Extract the [X, Y] coordinate from the center of the cell holding the provided text.  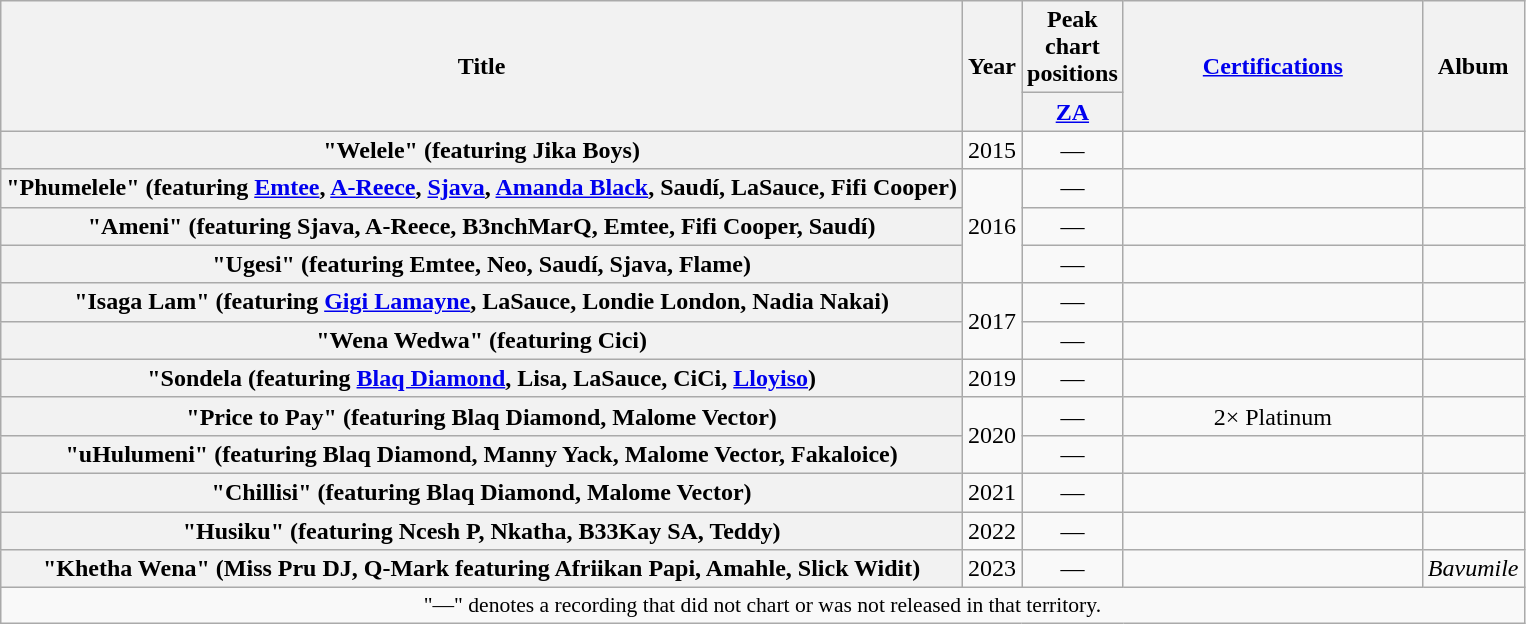
"uHulumeni" (featuring Blaq Diamond, Manny Yack, Malome Vector, Fakaloice) [482, 454]
Bavumile [1473, 569]
Title [482, 66]
2016 [992, 226]
"Phumelele" (featuring Emtee, A-Reece, Sjava, Amanda Black, Saudí, LaSauce, Fifi Cooper) [482, 188]
ZA [1073, 112]
2017 [992, 321]
"Ameni" (featuring Sjava, A-Reece, B3nchMarQ, Emtee, Fifi Cooper, Saudí) [482, 226]
"Ugesi" (featuring Emtee, Neo, Saudí, Sjava, Flame) [482, 264]
"Husiku" (featuring Ncesh P, Nkatha, B33Kay SA, Teddy) [482, 531]
2023 [992, 569]
"Sondela (featuring Blaq Diamond, Lisa, LaSauce, CiCi, Lloyiso) [482, 378]
"Chillisi" (featuring Blaq Diamond, Malome Vector) [482, 492]
2022 [992, 531]
2019 [992, 378]
"Price to Pay" (featuring Blaq Diamond, Malome Vector) [482, 416]
2015 [992, 150]
Certifications [1272, 66]
Peak chart positions [1073, 47]
2× Platinum [1272, 416]
Album [1473, 66]
Year [992, 66]
2021 [992, 492]
"—" denotes a recording that did not chart or was not released in that territory. [762, 606]
"Welele" (featuring Jika Boys) [482, 150]
2020 [992, 435]
"Isaga Lam" (featuring Gigi Lamayne, LaSauce, Londie London, Nadia Nakai) [482, 302]
"Wena Wedwa" (featuring Cici) [482, 340]
"Khetha Wena" (Miss Pru DJ, Q-Mark featuring Afriikan Papi, Amahle, Slick Widit) [482, 569]
